Scan for the cell matching the given text and deliver its [x, y] coordinate at center. 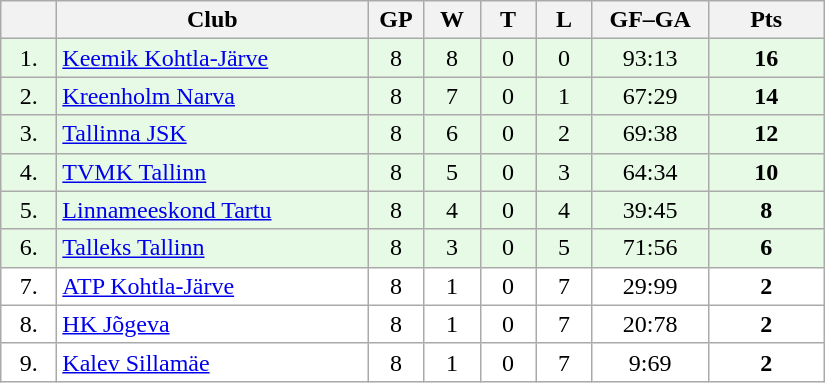
10 [766, 172]
12 [766, 134]
1. [29, 58]
8. [29, 324]
4. [29, 172]
ATP Kohtla-Järve [212, 286]
39:45 [650, 210]
W [452, 20]
9. [29, 362]
6. [29, 248]
GF–GA [650, 20]
TVMK Tallinn [212, 172]
Kalev Sillamäe [212, 362]
64:34 [650, 172]
Keemik Kohtla-Järve [212, 58]
Club [212, 20]
Pts [766, 20]
Linnameeskond Tartu [212, 210]
Talleks Tallinn [212, 248]
20:78 [650, 324]
L [564, 20]
2. [29, 96]
71:56 [650, 248]
GP [396, 20]
93:13 [650, 58]
29:99 [650, 286]
9:69 [650, 362]
5. [29, 210]
69:38 [650, 134]
3. [29, 134]
16 [766, 58]
67:29 [650, 96]
7. [29, 286]
14 [766, 96]
Tallinna JSK [212, 134]
Kreenholm Narva [212, 96]
T [508, 20]
HK Jõgeva [212, 324]
